Return [x, y] of the center of cell containing provided text 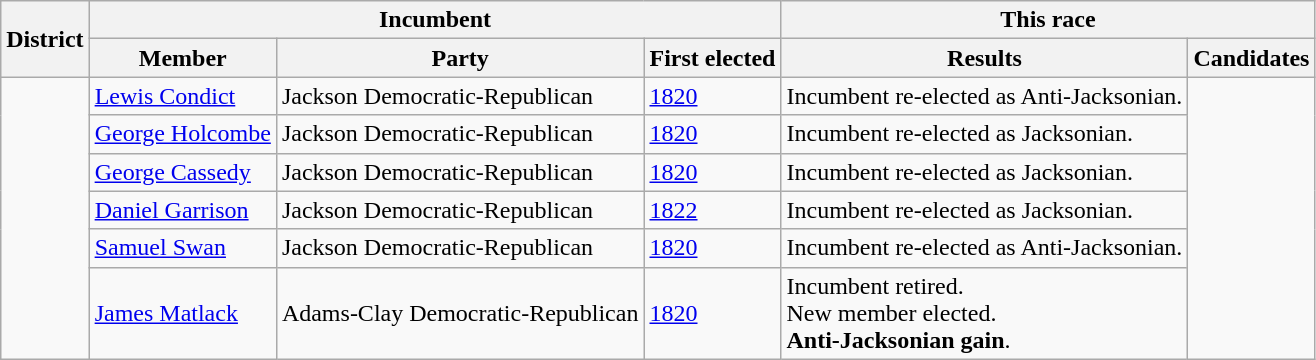
District [45, 39]
Results [984, 58]
First elected [712, 58]
Member [182, 58]
Party [460, 58]
James Matlack [182, 313]
This race [1048, 20]
Incumbent [435, 20]
George Holcombe [182, 134]
George Cassedy [182, 172]
Samuel Swan [182, 248]
Candidates [1252, 58]
1822 [712, 210]
Incumbent retired.New member elected.Anti-Jacksonian gain. [984, 313]
Adams-Clay Democratic-Republican [460, 313]
Lewis Condict [182, 96]
Daniel Garrison [182, 210]
